Search for the cell housing the specified text and yield its [X, Y] center coordinate. 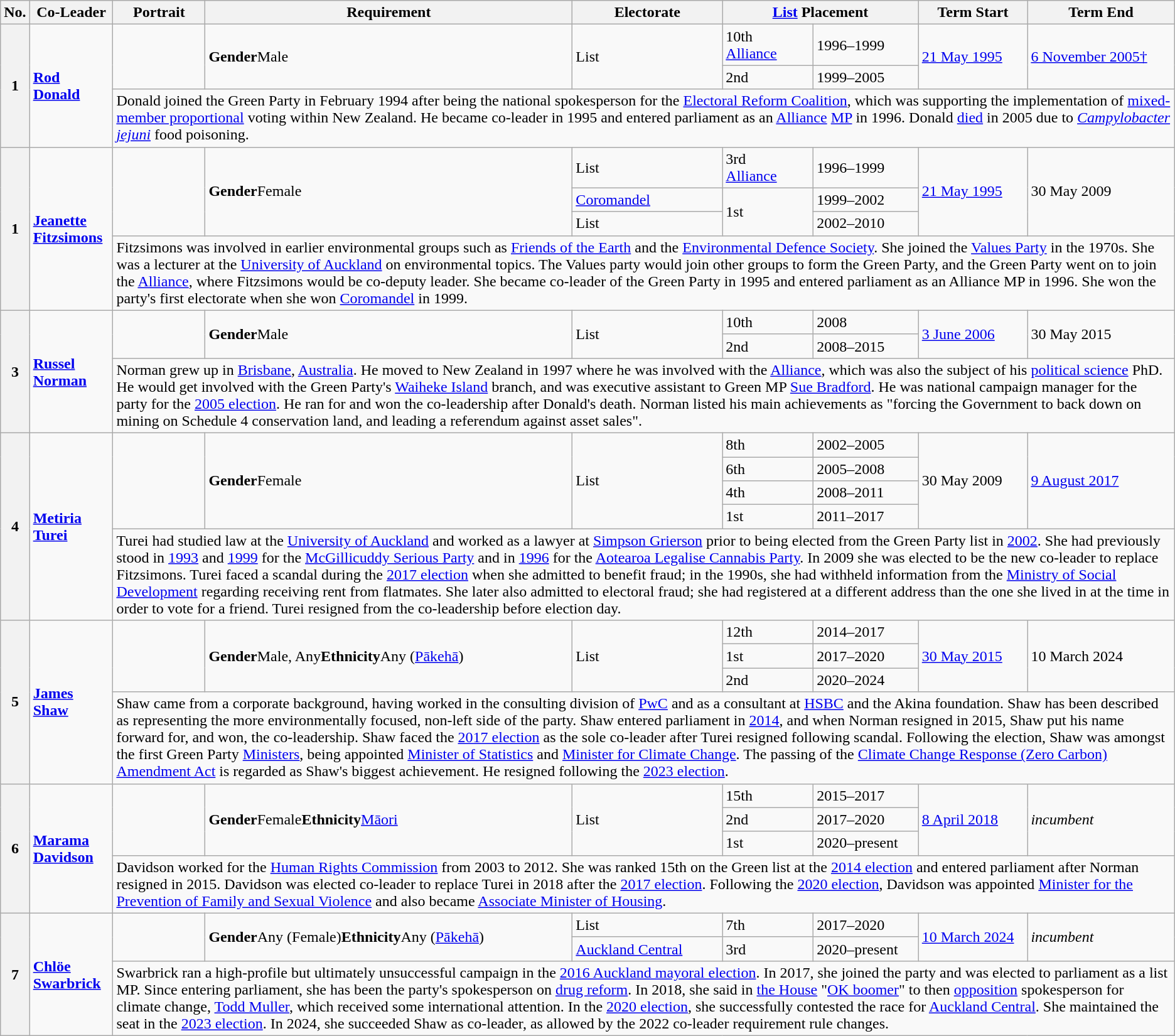
Auckland Central [648, 949]
15th [768, 796]
Term End [1101, 13]
No. [15, 13]
8 April 2018 [973, 819]
8th [768, 445]
Jeanette Fitzsimons [72, 229]
10th [768, 322]
7 [15, 974]
6 [15, 848]
2002–2010 [866, 224]
Portrait [159, 13]
GenderMale, AnyEthnicityAny (Pākehā) [389, 656]
2011–2017 [866, 517]
3rdAlliance [768, 167]
2008–2015 [866, 346]
James Shaw [72, 702]
2008–2011 [866, 493]
5 [15, 702]
Rod Donald [72, 85]
4th [768, 493]
1999–2002 [866, 200]
Electorate [648, 13]
GenderAny (Female)EthnicityAny (Pākehā) [389, 937]
7th [768, 925]
2008 [866, 322]
Requirement [389, 13]
2002–2005 [866, 445]
Chlöe Swarbrick [72, 974]
GenderFemaleEthnicityMāori [389, 819]
6 November 2005† [1101, 57]
2005–2008 [866, 469]
9 August 2017 [1101, 480]
3 June 2006 [973, 334]
3rd [768, 949]
1999–2005 [866, 77]
List Placement [820, 13]
12th [768, 632]
Marama Davidson [72, 848]
10thAlliance [768, 45]
6th [768, 469]
3 [15, 372]
Metiria Turei [72, 526]
Co-Leader [72, 13]
4 [15, 526]
2015–2017 [866, 796]
Russel Norman [72, 372]
Coromandel [648, 200]
Term Start [973, 13]
2020–2024 [866, 680]
2014–2017 [866, 632]
